Identify which cell holds the provided text, then report its (X, Y) central coordinate. 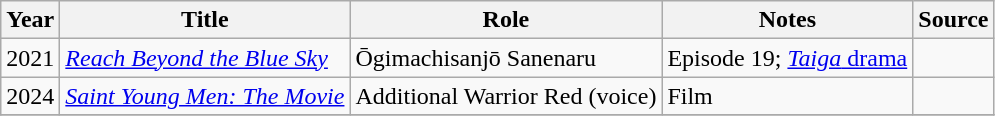
Ōgimachisanjō Sanenaru (506, 58)
Year (30, 20)
Additional Warrior Red (voice) (506, 96)
Saint Young Men: The Movie (205, 96)
Source (954, 20)
Role (506, 20)
Reach Beyond the Blue Sky (205, 58)
Title (205, 20)
Notes (788, 20)
Film (788, 96)
2021 (30, 58)
2024 (30, 96)
Episode 19; Taiga drama (788, 58)
